Capture the cell that displays the provided text and extract its [X, Y] central coordinate. 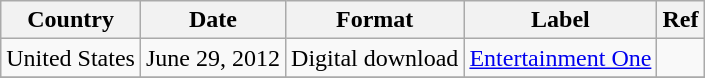
Digital download [375, 58]
Country [71, 20]
Date [212, 20]
United States [71, 58]
Format [375, 20]
Entertainment One [560, 58]
Label [560, 20]
Ref [680, 20]
June 29, 2012 [212, 58]
